Pinpoint the cell where the given text exists, returning its (x, y) midpoint coordinate. 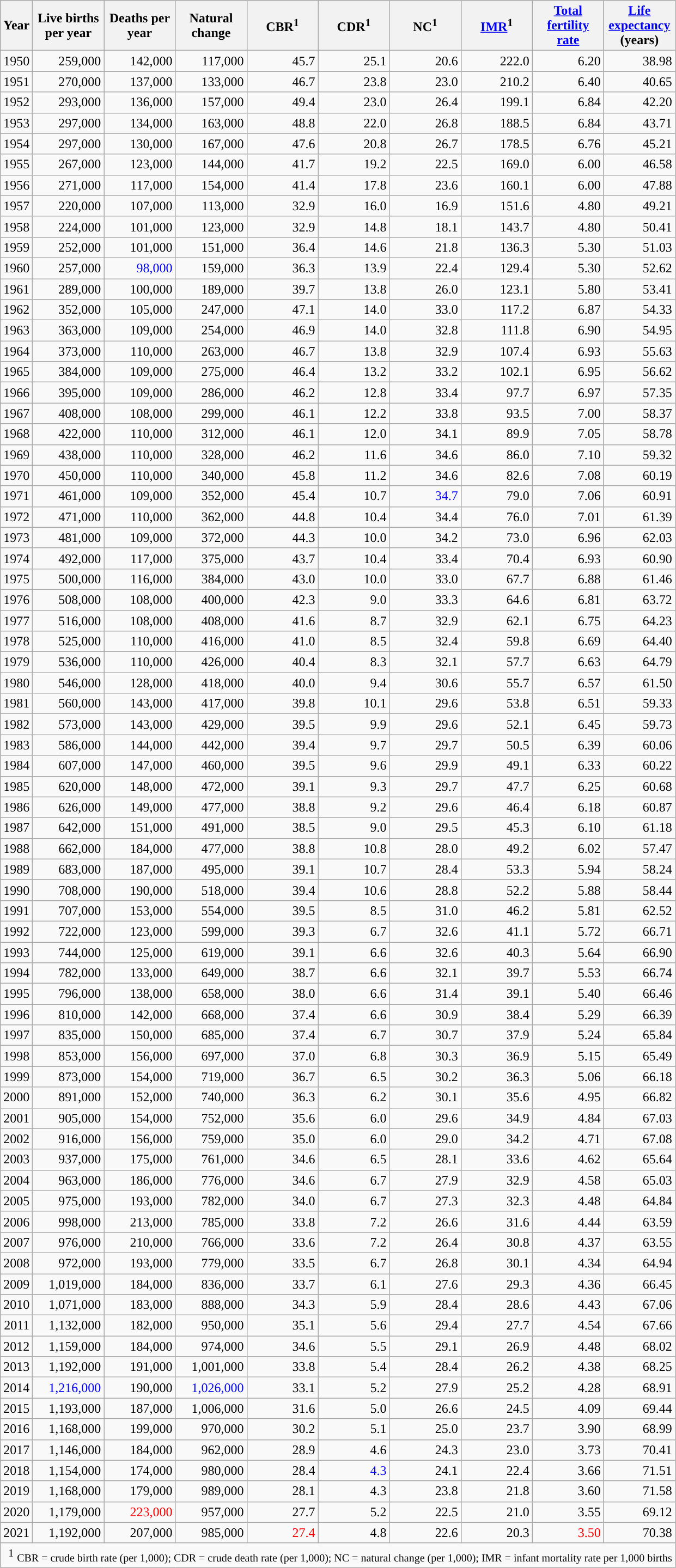
59.73 (640, 724)
28.0 (425, 849)
495,000 (211, 869)
785,000 (211, 1222)
125,000 (139, 953)
836,000 (211, 1284)
599,000 (211, 931)
35.0 (282, 1139)
998,000 (69, 1222)
2016 (16, 1429)
658,000 (211, 994)
1990 (16, 890)
5.72 (568, 931)
4.54 (568, 1326)
28.9 (282, 1450)
41.7 (282, 164)
207,000 (139, 1533)
426,000 (211, 662)
222.0 (497, 61)
22.6 (425, 1533)
2000 (16, 1097)
1989 (16, 869)
23.6 (425, 185)
1981 (16, 704)
45.7 (282, 61)
642,000 (69, 828)
47.7 (497, 786)
1,071,000 (69, 1305)
4.8 (354, 1533)
14.8 (354, 227)
1979 (16, 662)
560,000 (69, 704)
60.91 (640, 496)
668,000 (211, 1015)
40.65 (640, 82)
45.21 (640, 144)
69.12 (640, 1512)
766,000 (211, 1242)
93.5 (497, 413)
1980 (16, 683)
20.3 (497, 1533)
6.8 (354, 1056)
962,000 (211, 1450)
64.94 (640, 1263)
289,000 (69, 289)
271,000 (69, 185)
41.6 (282, 620)
362,000 (211, 517)
27.3 (425, 1201)
8.7 (354, 620)
312,000 (211, 434)
4.71 (568, 1139)
102.1 (497, 372)
10.1 (354, 704)
33.3 (425, 600)
58.78 (640, 434)
5.24 (568, 1035)
34.0 (282, 1201)
5.15 (568, 1056)
1976 (16, 600)
4.09 (568, 1408)
26.7 (425, 144)
16.9 (425, 206)
160.1 (497, 185)
2020 (16, 1512)
1995 (16, 994)
49.4 (282, 102)
937,000 (69, 1160)
460,000 (211, 766)
7.10 (568, 455)
24.5 (497, 1408)
130,000 (139, 144)
2006 (16, 1222)
4.95 (568, 1097)
607,000 (69, 766)
2015 (16, 1408)
63.72 (640, 600)
33.5 (282, 1263)
6.45 (568, 724)
29.1 (425, 1346)
27.4 (282, 1533)
11.6 (354, 455)
4.58 (568, 1180)
905,000 (69, 1118)
247,000 (211, 310)
49.2 (497, 849)
416,000 (211, 642)
46.58 (640, 164)
1984 (16, 766)
299,000 (211, 413)
1969 (16, 455)
3.73 (568, 1450)
400,000 (211, 600)
52.1 (497, 724)
5.40 (568, 994)
518,000 (211, 890)
59.33 (640, 704)
5.53 (568, 973)
70.38 (640, 1533)
46.9 (282, 331)
97.7 (497, 393)
1,216,000 (69, 1388)
34.9 (497, 1118)
89.9 (497, 434)
573,000 (69, 724)
4.37 (568, 1242)
38.0 (282, 994)
143.7 (497, 227)
163,000 (211, 123)
779,000 (211, 1263)
Live births per year (69, 26)
Total fertility rate (568, 26)
57.47 (640, 849)
Year (16, 26)
263,000 (211, 351)
67.06 (640, 1305)
1994 (16, 973)
41.0 (282, 642)
31.0 (425, 911)
175,000 (139, 1160)
66.71 (640, 931)
60.68 (640, 786)
37.0 (282, 1056)
53.8 (497, 704)
6.25 (568, 786)
68.25 (640, 1367)
6.81 (568, 600)
55.63 (640, 351)
1954 (16, 144)
Deaths per year (139, 26)
744,000 (69, 953)
191,000 (139, 1367)
31.4 (425, 994)
29.5 (425, 828)
972,000 (69, 1263)
516,000 (69, 620)
179,000 (139, 1491)
957,000 (211, 1512)
86.0 (497, 455)
134,000 (139, 123)
2003 (16, 1160)
68.99 (640, 1429)
6.87 (568, 310)
40.4 (282, 662)
1960 (16, 268)
28.6 (497, 1305)
28.8 (425, 890)
63.59 (640, 1222)
620,000 (69, 786)
4.62 (568, 1160)
62.03 (640, 538)
37.9 (497, 1035)
66.39 (640, 1015)
18.1 (425, 227)
64.79 (640, 662)
50.41 (640, 227)
10.6 (354, 890)
1,179,000 (69, 1512)
44.3 (282, 538)
54.33 (640, 310)
51.03 (640, 247)
CDR1 (354, 26)
719,000 (211, 1077)
7.01 (568, 517)
2008 (16, 1263)
3.60 (568, 1491)
47.6 (282, 144)
4.28 (568, 1388)
61.50 (640, 683)
6.96 (568, 538)
27.6 (425, 1284)
328,000 (211, 455)
442,000 (211, 745)
6.20 (568, 61)
223,000 (139, 1512)
267,000 (69, 164)
2007 (16, 1242)
58.37 (640, 413)
39.3 (282, 931)
32.3 (497, 1201)
38.98 (640, 61)
491,000 (211, 828)
1956 (16, 185)
252,000 (69, 247)
68.02 (640, 1346)
188.5 (497, 123)
293,000 (69, 102)
1965 (16, 372)
1,132,000 (69, 1326)
Natural change (211, 26)
3.50 (568, 1533)
70.4 (497, 558)
3.90 (568, 1429)
2004 (16, 1180)
123.1 (497, 289)
129.4 (497, 268)
761,000 (211, 1160)
189,000 (211, 289)
178.5 (497, 144)
49.21 (640, 206)
4.44 (568, 1222)
65.84 (640, 1035)
1991 (16, 911)
5.29 (568, 1015)
417,000 (211, 704)
66.18 (640, 1077)
13.2 (354, 372)
586,000 (69, 745)
12.8 (354, 393)
6.2 (354, 1097)
12.2 (354, 413)
40.0 (282, 683)
450,000 (69, 475)
6.1 (354, 1284)
44.8 (282, 517)
1952 (16, 102)
708,000 (69, 890)
Life expectancy (years) (640, 26)
CBR1 (282, 26)
60.19 (640, 475)
159,000 (211, 268)
1977 (16, 620)
34.1 (425, 434)
395,000 (69, 393)
11.2 (354, 475)
36.7 (282, 1077)
58.24 (640, 869)
1975 (16, 579)
1961 (16, 289)
2018 (16, 1471)
438,000 (69, 455)
147,000 (139, 766)
985,000 (211, 1533)
157,000 (211, 102)
71.51 (640, 1471)
53.3 (497, 869)
66.90 (640, 953)
76.0 (497, 517)
6.02 (568, 849)
2002 (16, 1139)
6.97 (568, 393)
619,000 (211, 953)
36.9 (497, 1056)
57.7 (497, 662)
57.35 (640, 393)
30.3 (425, 1056)
275,000 (211, 372)
950,000 (211, 1326)
4.36 (568, 1284)
116,000 (139, 579)
2014 (16, 1388)
1993 (16, 953)
41.1 (497, 931)
149,000 (139, 807)
1,146,000 (69, 1450)
32.8 (425, 331)
66.46 (640, 994)
481,000 (69, 538)
71.58 (640, 1491)
60.06 (640, 745)
270,000 (69, 82)
73.0 (497, 538)
210.2 (497, 82)
6.18 (568, 807)
35.1 (282, 1326)
67.08 (640, 1139)
30.6 (425, 683)
508,000 (69, 600)
1978 (16, 642)
65.03 (640, 1180)
888,000 (211, 1305)
16.0 (354, 206)
5.06 (568, 1077)
43.71 (640, 123)
25.2 (497, 1388)
113,000 (211, 206)
30.7 (425, 1035)
4.6 (354, 1450)
373,000 (69, 351)
891,000 (69, 1097)
6.76 (568, 144)
39.8 (282, 704)
62.1 (497, 620)
626,000 (69, 807)
23.7 (497, 1429)
69.44 (640, 1408)
1986 (16, 807)
6.75 (568, 620)
546,000 (69, 683)
53.41 (640, 289)
5.81 (568, 911)
14.6 (354, 247)
25.1 (354, 61)
1998 (16, 1056)
1958 (16, 227)
873,000 (69, 1077)
59.32 (640, 455)
6.90 (568, 331)
2011 (16, 1326)
5.6 (354, 1326)
340,000 (211, 475)
7.00 (568, 413)
82.6 (497, 475)
259,000 (69, 61)
59.8 (497, 642)
853,000 (69, 1056)
20.6 (425, 61)
42.3 (282, 600)
2001 (16, 1118)
41.4 (282, 185)
64.6 (497, 600)
10.8 (354, 849)
45.3 (497, 828)
36.4 (282, 247)
24.1 (425, 1471)
5.0 (354, 1408)
2013 (16, 1367)
61.39 (640, 517)
58.44 (640, 890)
62.52 (640, 911)
970,000 (211, 1429)
422,000 (69, 434)
7.06 (568, 496)
224,000 (69, 227)
4.84 (568, 1118)
136.3 (497, 247)
98,000 (139, 268)
100,000 (139, 289)
1,159,000 (69, 1346)
38.5 (282, 828)
105,000 (139, 310)
796,000 (69, 994)
2019 (16, 1491)
5.9 (354, 1305)
34.3 (282, 1305)
34.4 (425, 517)
174,000 (139, 1471)
662,000 (69, 849)
151.6 (497, 206)
1953 (16, 123)
2010 (16, 1305)
6.63 (568, 662)
6.95 (568, 372)
128,000 (139, 683)
67.7 (497, 579)
683,000 (69, 869)
19.2 (354, 164)
4.38 (568, 1367)
67.03 (640, 1118)
167,000 (211, 144)
554,000 (211, 911)
60.87 (640, 807)
5.4 (354, 1367)
9.6 (354, 766)
9.4 (354, 683)
107,000 (139, 206)
835,000 (69, 1035)
1,193,000 (69, 1408)
138,000 (139, 994)
1950 (16, 61)
4.43 (568, 1305)
916,000 (69, 1139)
1992 (16, 931)
64.23 (640, 620)
29.0 (425, 1139)
363,000 (69, 331)
152,000 (139, 1097)
1,019,000 (69, 1284)
1985 (16, 786)
9.7 (354, 745)
52.62 (640, 268)
1997 (16, 1035)
26.0 (425, 289)
6.40 (568, 82)
471,000 (69, 517)
1,006,000 (211, 1408)
7.05 (568, 434)
980,000 (211, 1471)
61.46 (640, 579)
974,000 (211, 1346)
NC1 (425, 26)
150,000 (139, 1035)
33.2 (425, 372)
500,000 (69, 579)
210,000 (139, 1242)
525,000 (69, 642)
IMR1 (497, 26)
3.55 (568, 1512)
1973 (16, 538)
722,000 (69, 931)
472,000 (211, 786)
25.0 (425, 1429)
117.2 (497, 310)
136,000 (139, 102)
1966 (16, 393)
5.80 (568, 289)
685,000 (211, 1035)
6.88 (568, 579)
536,000 (69, 662)
13.9 (354, 268)
52.2 (497, 890)
1970 (16, 475)
20.8 (354, 144)
66.74 (640, 973)
111.8 (497, 331)
1959 (16, 247)
5.88 (568, 890)
1974 (16, 558)
213,000 (139, 1222)
1987 (16, 828)
26.9 (497, 1346)
47.88 (640, 185)
1964 (16, 351)
43.0 (282, 579)
2017 (16, 1450)
9.9 (354, 724)
759,000 (211, 1139)
257,000 (69, 268)
1955 (16, 164)
3.66 (568, 1471)
34.7 (425, 496)
1962 (16, 310)
33.7 (282, 1284)
153,000 (139, 911)
55.7 (497, 683)
54.95 (640, 331)
63.55 (640, 1242)
776,000 (211, 1180)
79.0 (497, 496)
2021 (16, 1533)
976,000 (69, 1242)
1963 (16, 331)
30.8 (497, 1242)
47.1 (282, 310)
22.0 (354, 123)
186,000 (139, 1180)
220,000 (69, 206)
70.41 (640, 1450)
9.3 (354, 786)
29.3 (497, 1284)
61.18 (640, 828)
1988 (16, 849)
975,000 (69, 1201)
6.69 (568, 642)
66.82 (640, 1097)
148,000 (139, 786)
48.8 (282, 123)
183,000 (139, 1305)
1972 (16, 517)
4.34 (568, 1263)
30.9 (425, 1015)
49.1 (497, 766)
182,000 (139, 1326)
2009 (16, 1284)
66.45 (640, 1284)
707,000 (69, 911)
29.9 (425, 766)
199.1 (497, 102)
64.84 (640, 1201)
1,154,000 (69, 1471)
418,000 (211, 683)
2012 (16, 1346)
697,000 (211, 1056)
60.90 (640, 558)
65.49 (640, 1056)
43.7 (282, 558)
1951 (16, 82)
6.57 (568, 683)
60.22 (640, 766)
12.0 (354, 434)
6.39 (568, 745)
6.10 (568, 828)
254,000 (211, 331)
1967 (16, 413)
67.66 (640, 1326)
810,000 (69, 1015)
1999 (16, 1077)
286,000 (211, 393)
1957 (16, 206)
5.94 (568, 869)
5.1 (354, 1429)
24.3 (425, 1450)
21.0 (497, 1512)
6.33 (568, 766)
5.5 (354, 1346)
1971 (16, 496)
6.51 (568, 704)
989,000 (211, 1491)
9.2 (354, 807)
5.64 (568, 953)
429,000 (211, 724)
2005 (16, 1201)
492,000 (69, 558)
740,000 (211, 1097)
1983 (16, 745)
38.7 (282, 973)
137,000 (139, 82)
29.4 (425, 1326)
107.4 (497, 351)
65.64 (640, 1160)
45.8 (282, 475)
461,000 (69, 496)
7.08 (568, 475)
26.2 (497, 1367)
1968 (16, 434)
33.1 (282, 1388)
169.0 (497, 164)
1996 (16, 1015)
38.4 (497, 1015)
8.3 (354, 662)
56.62 (640, 372)
1,026,000 (211, 1388)
68.91 (640, 1388)
42.20 (640, 102)
64.40 (640, 642)
752,000 (211, 1118)
1982 (16, 724)
17.8 (354, 185)
45.4 (282, 496)
1,001,000 (211, 1367)
199,000 (139, 1429)
50.5 (497, 745)
372,000 (211, 538)
375,000 (211, 558)
40.3 (497, 953)
963,000 (69, 1180)
649,000 (211, 973)
32.4 (425, 642)
